Return the (X, Y) coordinate for the center point of the cell that contains the specified text.  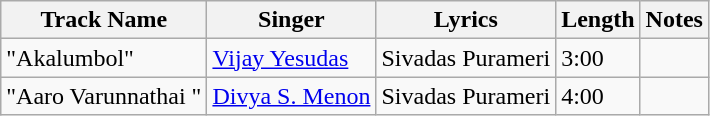
"Aaro Varunnathai " (104, 96)
4:00 (598, 96)
Lyrics (466, 20)
"Akalumbol" (104, 58)
3:00 (598, 58)
Divya S. Menon (292, 96)
Track Name (104, 20)
Notes (674, 20)
Length (598, 20)
Singer (292, 20)
Vijay Yesudas (292, 58)
